Scan for the cell matching the given text and deliver its [x, y] coordinate at center. 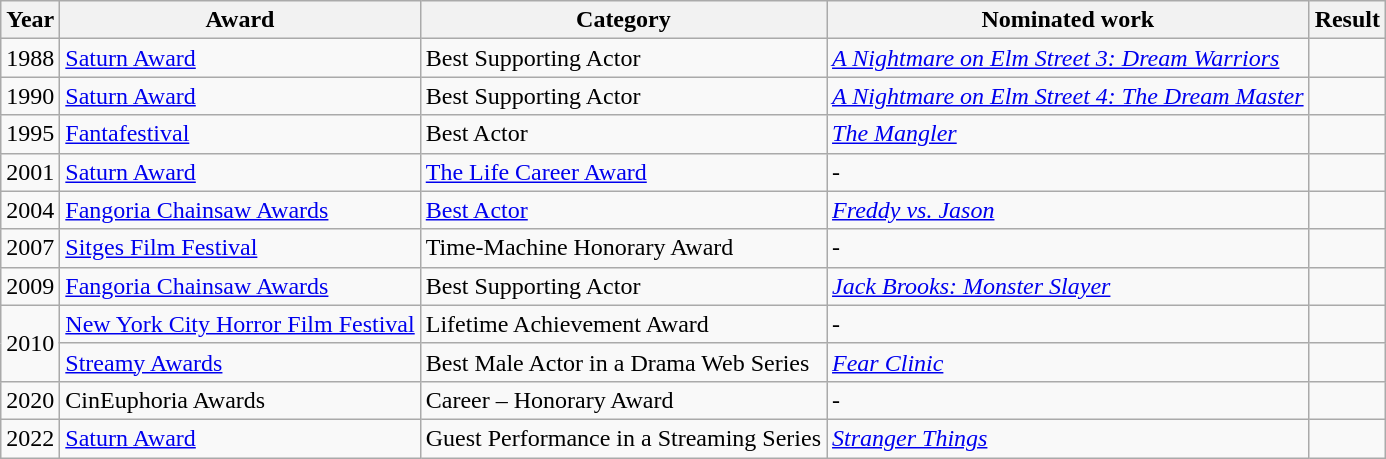
Lifetime Achievement Award [623, 324]
Freddy vs. Jason [1068, 210]
New York City Horror Film Festival [240, 324]
Year [30, 20]
2022 [30, 438]
Guest Performance in a Streaming Series [623, 438]
1988 [30, 58]
The Life Career Award [623, 172]
A Nightmare on Elm Street 4: The Dream Master [1068, 96]
2001 [30, 172]
Fantafestival [240, 134]
Result [1347, 20]
2010 [30, 343]
A Nightmare on Elm Street 3: Dream Warriors [1068, 58]
CinEuphoria Awards [240, 400]
1990 [30, 96]
Stranger Things [1068, 438]
Best Male Actor in a Drama Web Series [623, 362]
1995 [30, 134]
Streamy Awards [240, 362]
Award [240, 20]
Fear Clinic [1068, 362]
Jack Brooks: Monster Slayer [1068, 286]
Career – Honorary Award [623, 400]
2007 [30, 248]
Category [623, 20]
2004 [30, 210]
Sitges Film Festival [240, 248]
The Mangler [1068, 134]
Time-Machine Honorary Award [623, 248]
2009 [30, 286]
2020 [30, 400]
Nominated work [1068, 20]
